Search for the cell housing the specified text and yield its [x, y] center coordinate. 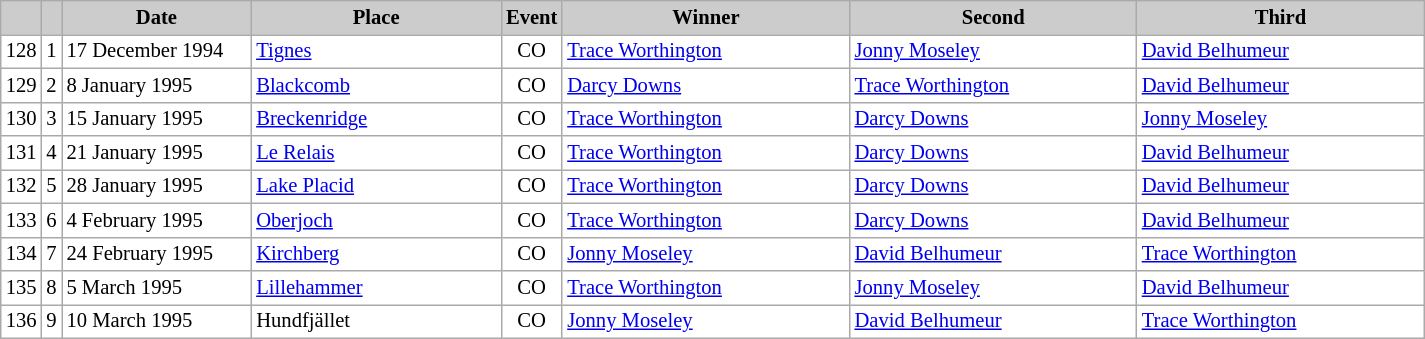
Date [157, 17]
24 February 1995 [157, 254]
4 [51, 153]
Place [376, 17]
Event [532, 17]
5 March 1995 [157, 287]
Winner [706, 17]
Second [994, 17]
17 December 1994 [157, 51]
3 [51, 119]
4 February 1995 [157, 220]
129 [22, 85]
6 [51, 220]
132 [22, 186]
8 [51, 287]
Third [1280, 17]
Tignes [376, 51]
Kirchberg [376, 254]
10 March 1995 [157, 321]
134 [22, 254]
Breckenridge [376, 119]
133 [22, 220]
Blackcomb [376, 85]
1 [51, 51]
Oberjoch [376, 220]
28 January 1995 [157, 186]
131 [22, 153]
2 [51, 85]
130 [22, 119]
136 [22, 321]
128 [22, 51]
7 [51, 254]
8 January 1995 [157, 85]
Le Relais [376, 153]
135 [22, 287]
Lake Placid [376, 186]
5 [51, 186]
Hundfjället [376, 321]
15 January 1995 [157, 119]
9 [51, 321]
Lillehammer [376, 287]
21 January 1995 [157, 153]
